Return (X, Y) of the center of cell containing provided text 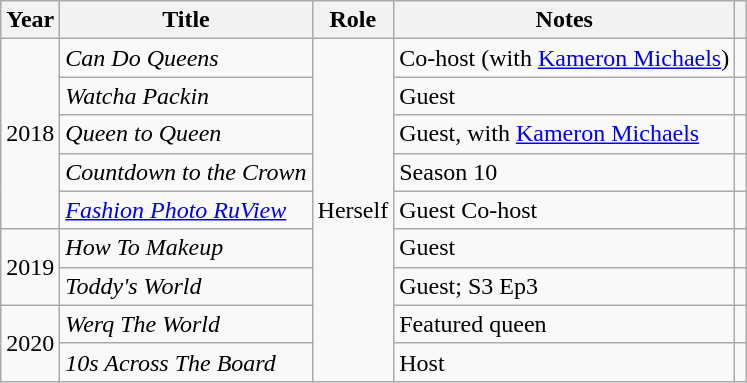
2018 (30, 134)
Title (186, 20)
Toddy's World (186, 286)
Featured queen (564, 324)
Host (564, 362)
Guest, with Kameron Michaels (564, 134)
Guest Co-host (564, 210)
Season 10 (564, 172)
Fashion Photo RuView (186, 210)
Herself (353, 210)
Watcha Packin (186, 96)
2020 (30, 343)
Guest; S3 Ep3 (564, 286)
Year (30, 20)
Notes (564, 20)
10s Across The Board (186, 362)
How To Makeup (186, 248)
Countdown to the Crown (186, 172)
Co-host (with Kameron Michaels) (564, 58)
Role (353, 20)
Queen to Queen (186, 134)
Can Do Queens (186, 58)
2019 (30, 267)
Werq The World (186, 324)
